From the cell containing the given text, extract its center point as [x, y] coordinate. 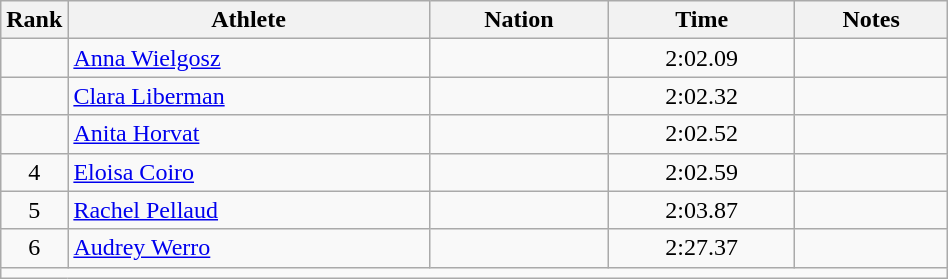
Time [701, 20]
Anita Horvat [249, 134]
2:02.32 [701, 96]
5 [34, 210]
Rachel Pellaud [249, 210]
Athlete [249, 20]
4 [34, 172]
Audrey Werro [249, 248]
Clara Liberman [249, 96]
6 [34, 248]
Rank [34, 20]
2:02.52 [701, 134]
Notes [871, 20]
2:27.37 [701, 248]
2:02.59 [701, 172]
Nation [518, 20]
2:02.09 [701, 58]
Eloisa Coiro [249, 172]
Anna Wielgosz [249, 58]
2:03.87 [701, 210]
